Return [X, Y] of the center of cell containing provided text 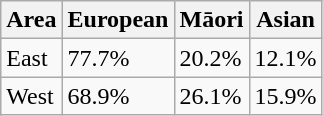
15.9% [286, 96]
12.1% [286, 58]
European [118, 20]
26.1% [212, 96]
68.9% [118, 96]
West [32, 96]
Māori [212, 20]
20.2% [212, 58]
Area [32, 20]
Asian [286, 20]
East [32, 58]
77.7% [118, 58]
